Return [x, y] of the center of cell containing provided text 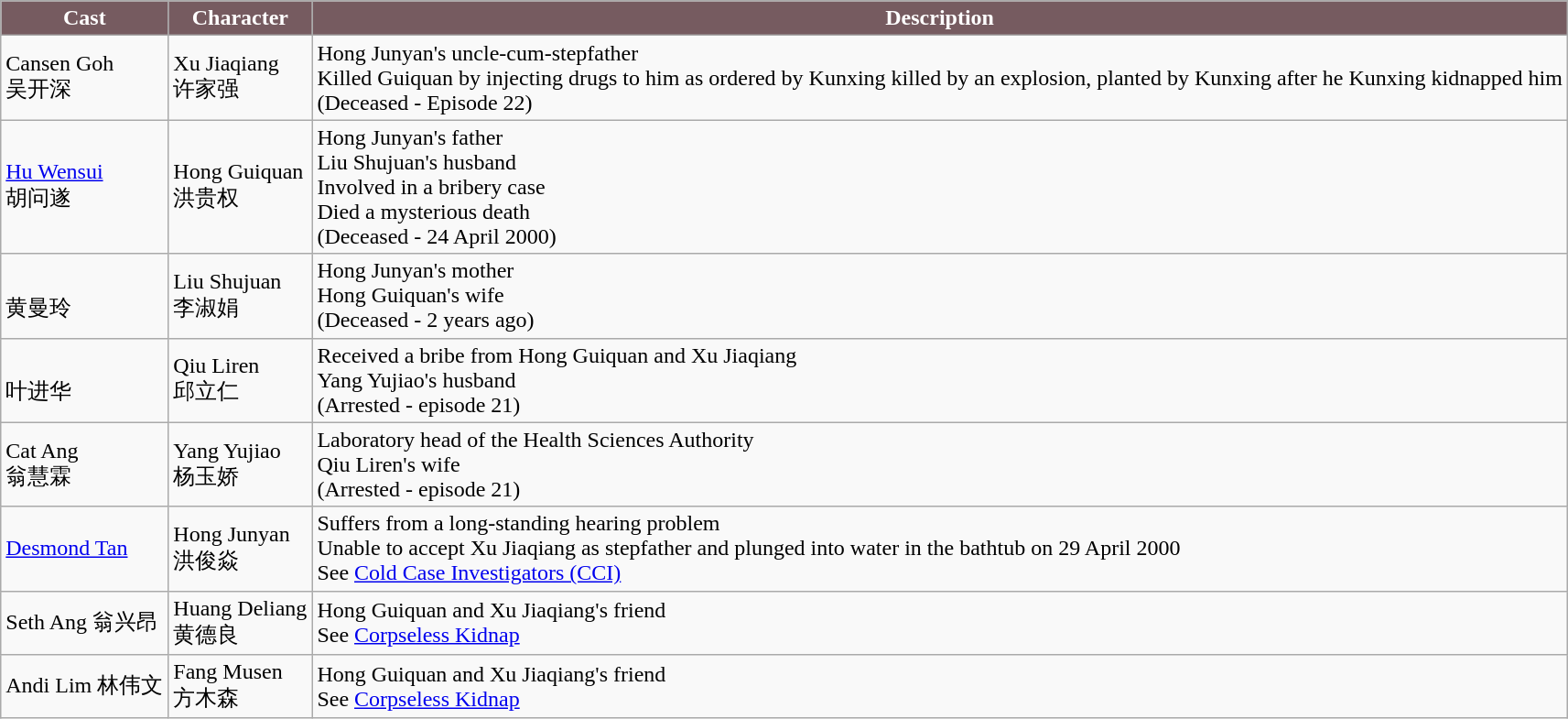
Description [939, 18]
Desmond Tan [84, 549]
Hong Junyan 洪俊焱 [240, 549]
Cansen Goh 吴开深 [84, 78]
Hu Wensui 胡问遂 [84, 187]
Hong Junyan's father Liu Shujuan's husband Involved in a bribery case Died a mysterious death (Deceased - 24 April 2000) [939, 187]
Cat Ang 翁慧霖 [84, 464]
Laboratory head of the Health Sciences Authority Qiu Liren's wife (Arrested - episode 21) [939, 464]
Huang Deliang 黄德良 [240, 623]
Andi Lim 林伟文 [84, 687]
Xu Jiaqiang 许家强 [240, 78]
黄曼玲 [84, 296]
叶进华 [84, 380]
Fang Musen 方木森 [240, 687]
Qiu Liren 邱立仁 [240, 380]
Character [240, 18]
Liu Shujuan 李淑娟 [240, 296]
Received a bribe from Hong Guiquan and Xu Jiaqiang Yang Yujiao's husband (Arrested - episode 21) [939, 380]
Hong Guiquan 洪贵权 [240, 187]
Yang Yujiao 杨玉娇 [240, 464]
Hong Junyan's mother Hong Guiquan's wife (Deceased - 2 years ago) [939, 296]
Cast [84, 18]
Seth Ang 翁兴昂 [84, 623]
